Detect which cell encompasses the target text, then output its [X, Y] center coordinate. 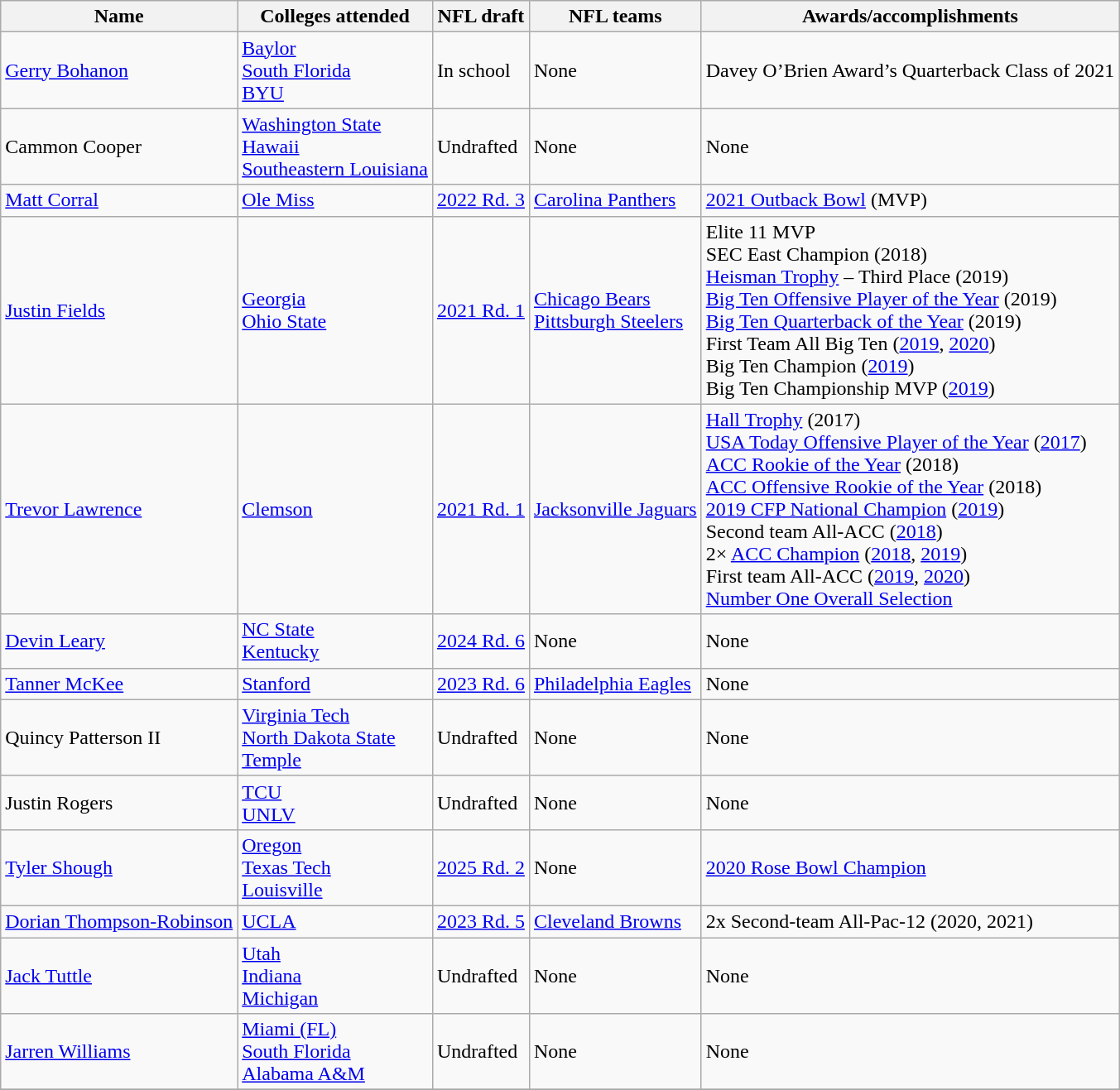
Justin Rogers [119, 803]
Quincy Patterson II [119, 737]
Trevor Lawrence [119, 509]
Chicago BearsPittsburgh Steelers [615, 310]
Carolina Panthers [615, 200]
2020 Rose Bowl Champion [911, 867]
Cammon Cooper [119, 146]
Tyler Shough [119, 867]
2023 Rd. 5 [480, 921]
Awards/accomplishments [911, 17]
2x Second-team All-Pac-12 (2020, 2021) [911, 921]
Tanner McKee [119, 684]
2021 Outback Bowl (MVP) [911, 200]
Clemson [335, 509]
2025 Rd. 2 [480, 867]
2023 Rd. 6 [480, 684]
Davey O’Brien Award’s Quarterback Class of 2021 [911, 70]
Name [119, 17]
UCLA [335, 921]
Jack Tuttle [119, 975]
GeorgiaOhio State [335, 310]
Jarren Williams [119, 1052]
In school [480, 70]
Dorian Thompson-Robinson [119, 921]
Gerry Bohanon [119, 70]
Jacksonville Jaguars [615, 509]
BaylorSouth FloridaBYU [335, 70]
UtahIndianaMichigan [335, 975]
Stanford [335, 684]
Virginia TechNorth Dakota StateTemple [335, 737]
TCUUNLV [335, 803]
Miami (FL)South FloridaAlabama A&M [335, 1052]
NFL teams [615, 17]
Washington StateHawaiiSoutheastern Louisiana [335, 146]
Matt Corral [119, 200]
2024 Rd. 6 [480, 641]
2022 Rd. 3 [480, 200]
Cleveland Browns [615, 921]
Philadelphia Eagles [615, 684]
NC StateKentucky [335, 641]
OregonTexas TechLouisville [335, 867]
NFL draft [480, 17]
Colleges attended [335, 17]
Devin Leary [119, 641]
Ole Miss [335, 200]
Justin Fields [119, 310]
